Locate the cell with the specified text and output its (x, y) center coordinate. 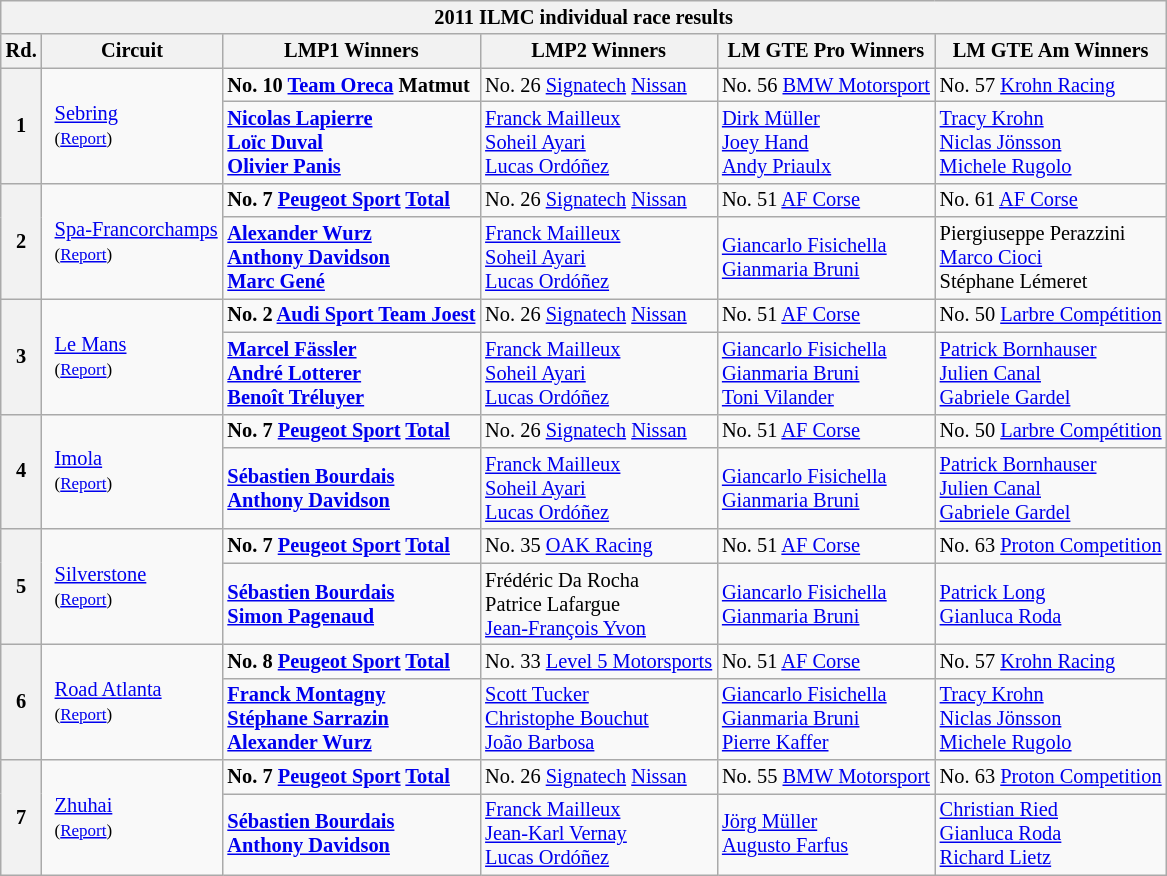
2 (22, 240)
No. 8 Peugeot Sport Total (351, 661)
Giancarlo Fisichella Gianmaria Bruni Pierre Kaffer (826, 719)
Frédéric Da Rocha Patrice Lafargue Jean-François Yvon (598, 604)
Marcel Fässler André Lotterer Benoît Tréluyer (351, 373)
No. 61 AF Corse (1051, 200)
LM GTE Pro Winners (826, 51)
Franck Montagny Stéphane Sarrazin Alexander Wurz (351, 719)
Giancarlo Fisichella Gianmaria Bruni Toni Vilander (826, 373)
Nicolas Lapierre Loïc Duval Olivier Panis (351, 142)
4 (22, 472)
Alexander Wurz Anthony Davidson Marc Gené (351, 258)
Zhuhai(Report) (136, 818)
Patrick Long Gianluca Roda (1051, 604)
Jörg Müller Augusto Farfus (826, 834)
No. 35 OAK Racing (598, 546)
Dirk Müller Joey Hand Andy Priaulx (826, 142)
Piergiuseppe Perazzini Marco Cioci Stéphane Lémeret (1051, 258)
Sebring(Report) (136, 126)
No. 33 Level 5 Motorsports (598, 661)
2011 ILMC individual race results (584, 17)
No. 55 BMW Motorsport (826, 777)
1 (22, 126)
No. 56 BMW Motorsport (826, 85)
6 (22, 702)
7 (22, 818)
Sébastien Bourdais Simon Pagenaud (351, 604)
No. 2 Audi Sport Team Joest (351, 315)
Imola(Report) (136, 472)
LMP2 Winners (598, 51)
Franck Mailleux Jean-Karl Vernay Lucas Ordóñez (598, 834)
No. 10 Team Oreca Matmut (351, 85)
Rd. (22, 51)
Spa-Francorchamps(Report) (136, 240)
Circuit (132, 51)
Road Atlanta(Report) (136, 702)
Scott Tucker Christophe Bouchut João Barbosa (598, 719)
5 (22, 586)
LMP1 Winners (351, 51)
Silverstone(Report) (136, 586)
3 (22, 356)
Le Mans(Report) (136, 356)
LM GTE Am Winners (1051, 51)
Christian Ried Gianluca Roda Richard Lietz (1051, 834)
